Locate the cell with the specified text and output its (x, y) center coordinate. 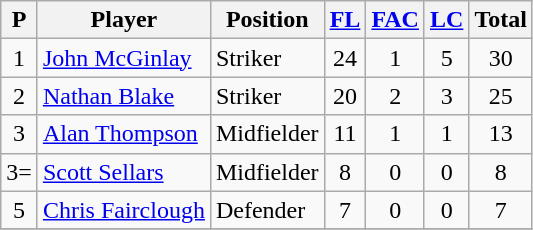
Alan Thompson (124, 134)
3= (20, 172)
LC (446, 20)
13 (501, 134)
Position (267, 20)
Scott Sellars (124, 172)
25 (501, 96)
11 (345, 134)
John McGinlay (124, 58)
P (20, 20)
30 (501, 58)
Player (124, 20)
24 (345, 58)
Chris Fairclough (124, 210)
Total (501, 20)
FL (345, 20)
20 (345, 96)
Defender (267, 210)
FAC (396, 20)
Nathan Blake (124, 96)
